Return the (X, Y) coordinate for the center point of the cell that contains the specified text.  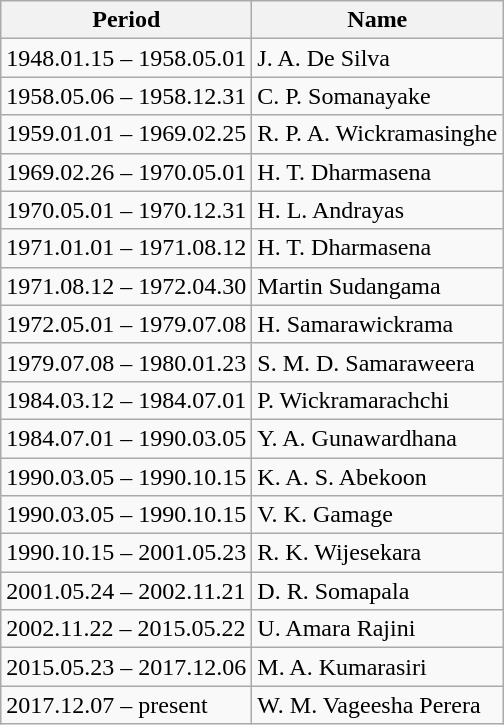
2015.05.23 – 2017.12.06 (126, 667)
1972.05.01 – 1979.07.08 (126, 324)
2002.11.22 – 2015.05.22 (126, 629)
R. K. Wijesekara (378, 553)
S. M. D. Samaraweera (378, 362)
1984.07.01 – 1990.03.05 (126, 438)
1971.08.12 – 1972.04.30 (126, 286)
Period (126, 20)
K. A. S. Abekoon (378, 477)
R. P. A. Wickramasinghe (378, 134)
P. Wickramarachchi (378, 400)
Name (378, 20)
2017.12.07 – present (126, 705)
Y. A. Gunawardhana (378, 438)
1984.03.12 – 1984.07.01 (126, 400)
1971.01.01 – 1971.08.12 (126, 248)
J. A. De Silva (378, 58)
2001.05.24 – 2002.11.21 (126, 591)
1948.01.15 – 1958.05.01 (126, 58)
W. M. Vageesha Perera (378, 705)
1969.02.26 – 1970.05.01 (126, 172)
D. R. Somapala (378, 591)
1970.05.01 – 1970.12.31 (126, 210)
M. A. Kumarasiri (378, 667)
H. L. Andrayas (378, 210)
1990.10.15 – 2001.05.23 (126, 553)
C. P. Somanayake (378, 96)
V. K. Gamage (378, 515)
1958.05.06 – 1958.12.31 (126, 96)
1979.07.08 – 1980.01.23 (126, 362)
Martin Sudangama (378, 286)
H. Samarawickrama (378, 324)
1959.01.01 – 1969.02.25 (126, 134)
U. Amara Rajini (378, 629)
